Scan for the cell matching the given text and deliver its (x, y) coordinate at center. 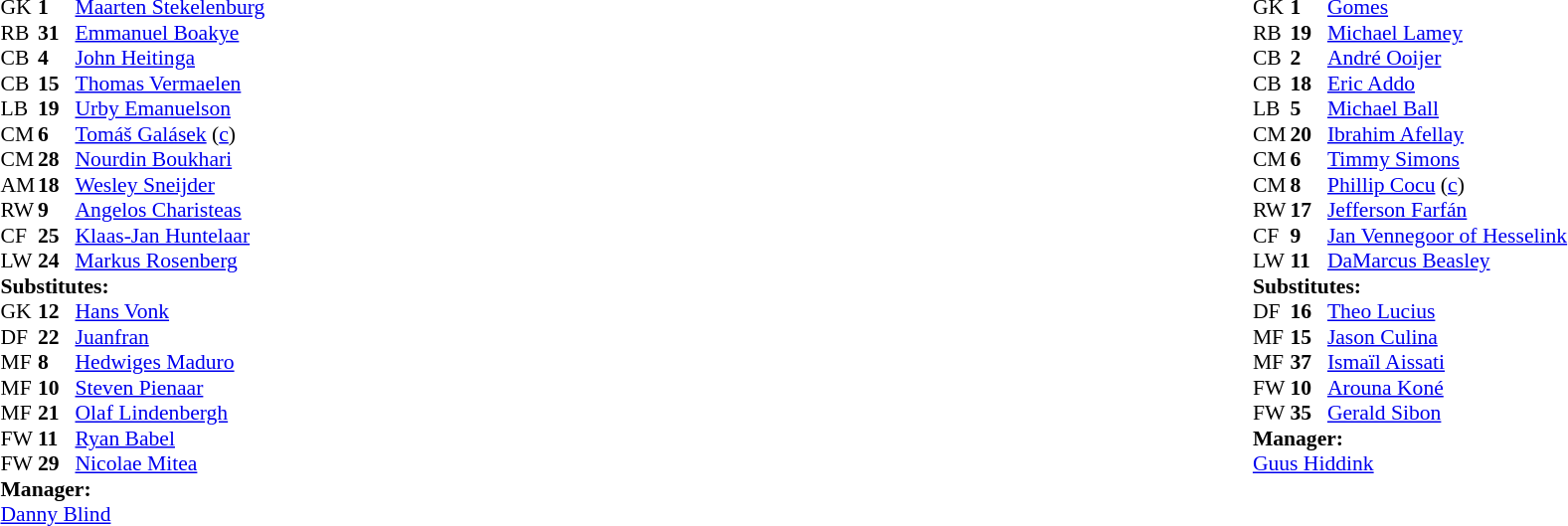
17 (1308, 210)
28 (57, 160)
Theo Lucius (1448, 311)
Phillip Cocu (c) (1448, 185)
Steven Pienaar (171, 388)
Thomas Vermaelen (171, 84)
Angelos Charisteas (171, 210)
21 (57, 413)
16 (1308, 311)
Hedwiges Maduro (171, 363)
Timmy Simons (1448, 160)
Markus Rosenberg (171, 262)
Ibrahim Afellay (1448, 134)
31 (57, 33)
12 (57, 311)
Hans Vonk (171, 311)
Olaf Lindenbergh (171, 413)
Tomáš Galásek (c) (171, 134)
4 (57, 59)
Jefferson Farfán (1448, 210)
Jason Culina (1448, 337)
Emmanuel Boakye (171, 33)
Guus Hiddink (1410, 464)
Klaas-Jan Huntelaar (171, 236)
24 (57, 262)
Urby Emanuelson (171, 108)
22 (57, 337)
Michael Ball (1448, 108)
Juanfran (171, 337)
Arouna Koné (1448, 388)
Ismaïl Aissati (1448, 363)
Nicolae Mitea (171, 464)
DaMarcus Beasley (1448, 262)
2 (1308, 59)
Jan Vennegoor of Hesselink (1448, 236)
Eric Addo (1448, 84)
Nourdin Boukhari (171, 160)
20 (1308, 134)
Ryan Babel (171, 438)
Gerald Sibon (1448, 413)
AM (19, 185)
André Ooijer (1448, 59)
GK (19, 311)
29 (57, 464)
John Heitinga (171, 59)
37 (1308, 363)
5 (1308, 108)
35 (1308, 413)
Michael Lamey (1448, 33)
25 (57, 236)
Wesley Sneijder (171, 185)
